Return [x, y] of the center of cell containing provided text 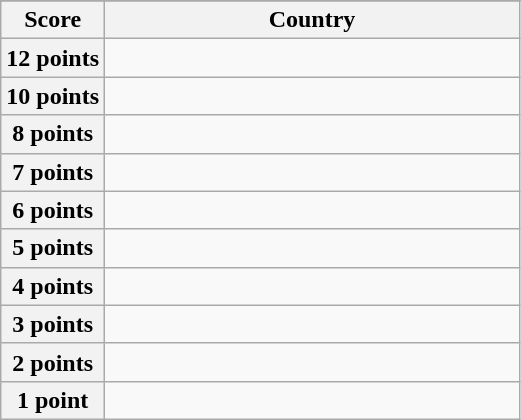
Country [312, 20]
12 points [53, 58]
8 points [53, 134]
6 points [53, 210]
7 points [53, 172]
3 points [53, 324]
Score [53, 20]
4 points [53, 286]
10 points [53, 96]
2 points [53, 362]
5 points [53, 248]
1 point [53, 400]
